Extract the [x, y] coordinate from the center of the cell holding the provided text.  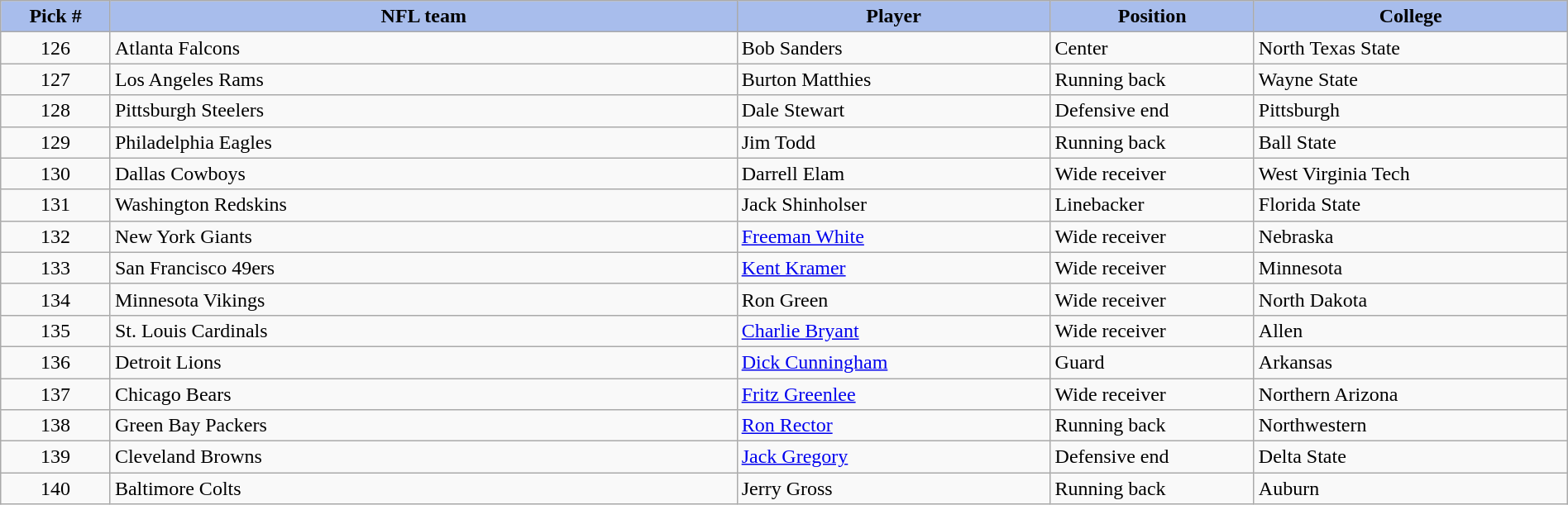
Wayne State [1411, 79]
Philadelphia Eagles [423, 142]
Pick # [56, 17]
Dallas Cowboys [423, 174]
130 [56, 174]
126 [56, 48]
Darrell Elam [893, 174]
New York Giants [423, 236]
Kent Kramer [893, 268]
College [1411, 17]
Northern Arizona [1411, 394]
Allen [1411, 331]
Los Angeles Rams [423, 79]
127 [56, 79]
Pittsburgh Steelers [423, 111]
Position [1152, 17]
Green Bay Packers [423, 426]
Center [1152, 48]
131 [56, 205]
Northwestern [1411, 426]
Player [893, 17]
Nebraska [1411, 236]
Linebacker [1152, 205]
140 [56, 488]
Freeman White [893, 236]
Detroit Lions [423, 362]
128 [56, 111]
NFL team [423, 17]
136 [56, 362]
Ron Green [893, 299]
West Virginia Tech [1411, 174]
North Dakota [1411, 299]
Fritz Greenlee [893, 394]
Florida State [1411, 205]
134 [56, 299]
Pittsburgh [1411, 111]
Charlie Bryant [893, 331]
Ball State [1411, 142]
Guard [1152, 362]
Minnesota Vikings [423, 299]
St. Louis Cardinals [423, 331]
138 [56, 426]
137 [56, 394]
Delta State [1411, 457]
132 [56, 236]
Atlanta Falcons [423, 48]
Jerry Gross [893, 488]
Washington Redskins [423, 205]
Burton Matthies [893, 79]
Auburn [1411, 488]
Arkansas [1411, 362]
Baltimore Colts [423, 488]
Minnesota [1411, 268]
Jack Shinholser [893, 205]
Dick Cunningham [893, 362]
North Texas State [1411, 48]
Cleveland Browns [423, 457]
Dale Stewart [893, 111]
139 [56, 457]
San Francisco 49ers [423, 268]
135 [56, 331]
Chicago Bears [423, 394]
Ron Rector [893, 426]
Bob Sanders [893, 48]
129 [56, 142]
Jack Gregory [893, 457]
133 [56, 268]
Jim Todd [893, 142]
